From the cell containing the given text, extract its center point as (x, y) coordinate. 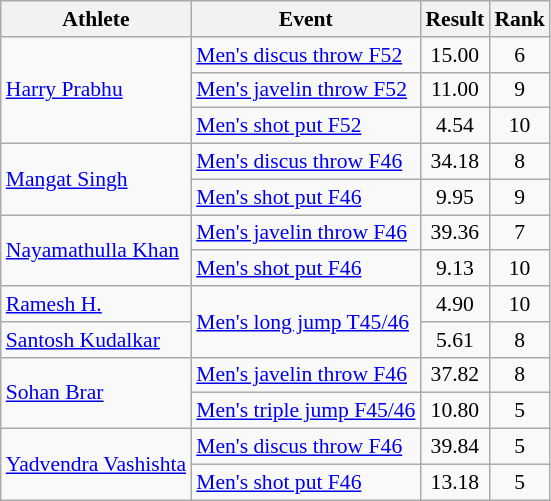
Ramesh H. (96, 304)
9.95 (454, 197)
Men's javelin throw F52 (306, 90)
4.54 (454, 126)
10.80 (454, 411)
34.18 (454, 162)
6 (520, 55)
Athlete (96, 19)
Men's long jump T45/46 (306, 322)
11.00 (454, 90)
4.90 (454, 304)
Nayamathulla Khan (96, 250)
Harry Prabhu (96, 90)
9.13 (454, 269)
Men's shot put F52 (306, 126)
Result (454, 19)
15.00 (454, 55)
37.82 (454, 375)
Rank (520, 19)
5.61 (454, 340)
13.18 (454, 482)
Men's discus throw F52 (306, 55)
39.36 (454, 233)
7 (520, 233)
Sohan Brar (96, 392)
Yadvendra Vashishta (96, 464)
Event (306, 19)
39.84 (454, 447)
Mangat Singh (96, 180)
Santosh Kudalkar (96, 340)
Men's triple jump F45/46 (306, 411)
